Determine the (X, Y) coordinate at the center of the cell enclosing the given text.  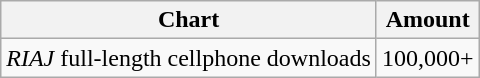
100,000+ (428, 58)
RIAJ full-length cellphone downloads (189, 58)
Amount (428, 20)
Chart (189, 20)
